Return (X, Y) of the center of cell containing provided text 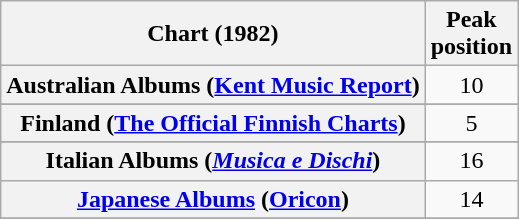
5 (471, 123)
16 (471, 161)
Italian Albums (Musica e Dischi) (213, 161)
Peakposition (471, 34)
10 (471, 85)
Australian Albums (Kent Music Report) (213, 85)
Chart (1982) (213, 34)
Japanese Albums (Oricon) (213, 199)
Finland (The Official Finnish Charts) (213, 123)
14 (471, 199)
